Search for the cell housing the specified text and yield its [x, y] center coordinate. 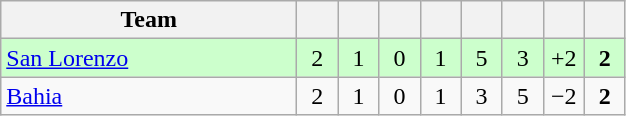
−2 [564, 96]
+2 [564, 58]
Team [149, 20]
San Lorenzo [149, 58]
Bahia [149, 96]
